Output the [x, y] coordinate of the center of the cell containing the given text.  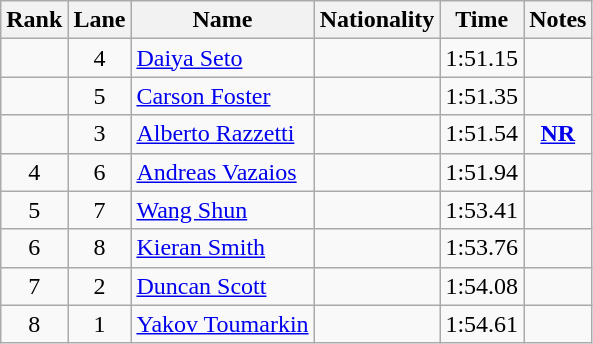
Notes [558, 20]
Duncan Scott [222, 286]
NR [558, 134]
Yakov Toumarkin [222, 324]
1:54.61 [482, 324]
1 [100, 324]
1:54.08 [482, 286]
Wang Shun [222, 210]
1:51.54 [482, 134]
Alberto Razzetti [222, 134]
1:51.15 [482, 58]
1:53.41 [482, 210]
1:51.94 [482, 172]
1:51.35 [482, 96]
Daiya Seto [222, 58]
Andreas Vazaios [222, 172]
Nationality [377, 20]
1:53.76 [482, 248]
Carson Foster [222, 96]
Time [482, 20]
Lane [100, 20]
Rank [34, 20]
2 [100, 286]
Kieran Smith [222, 248]
3 [100, 134]
Name [222, 20]
